Capture the cell that displays the provided text and extract its (X, Y) central coordinate. 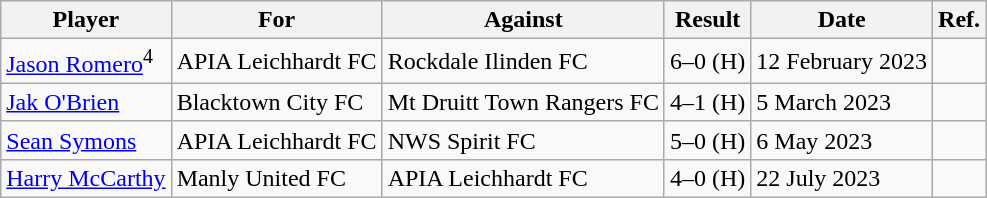
Rockdale Ilinden FC (523, 62)
Player (86, 20)
Date (842, 20)
Result (707, 20)
Manly United FC (276, 178)
Jason Romero4 (86, 62)
Jak O'Brien (86, 102)
6 May 2023 (842, 140)
5 March 2023 (842, 102)
4–1 (H) (707, 102)
For (276, 20)
NWS Spirit FC (523, 140)
Sean Symons (86, 140)
22 July 2023 (842, 178)
12 February 2023 (842, 62)
4–0 (H) (707, 178)
Blacktown City FC (276, 102)
Mt Druitt Town Rangers FC (523, 102)
5–0 (H) (707, 140)
6–0 (H) (707, 62)
Ref. (960, 20)
Against (523, 20)
Harry McCarthy (86, 178)
